From the cell containing the given text, extract its center point as (x, y) coordinate. 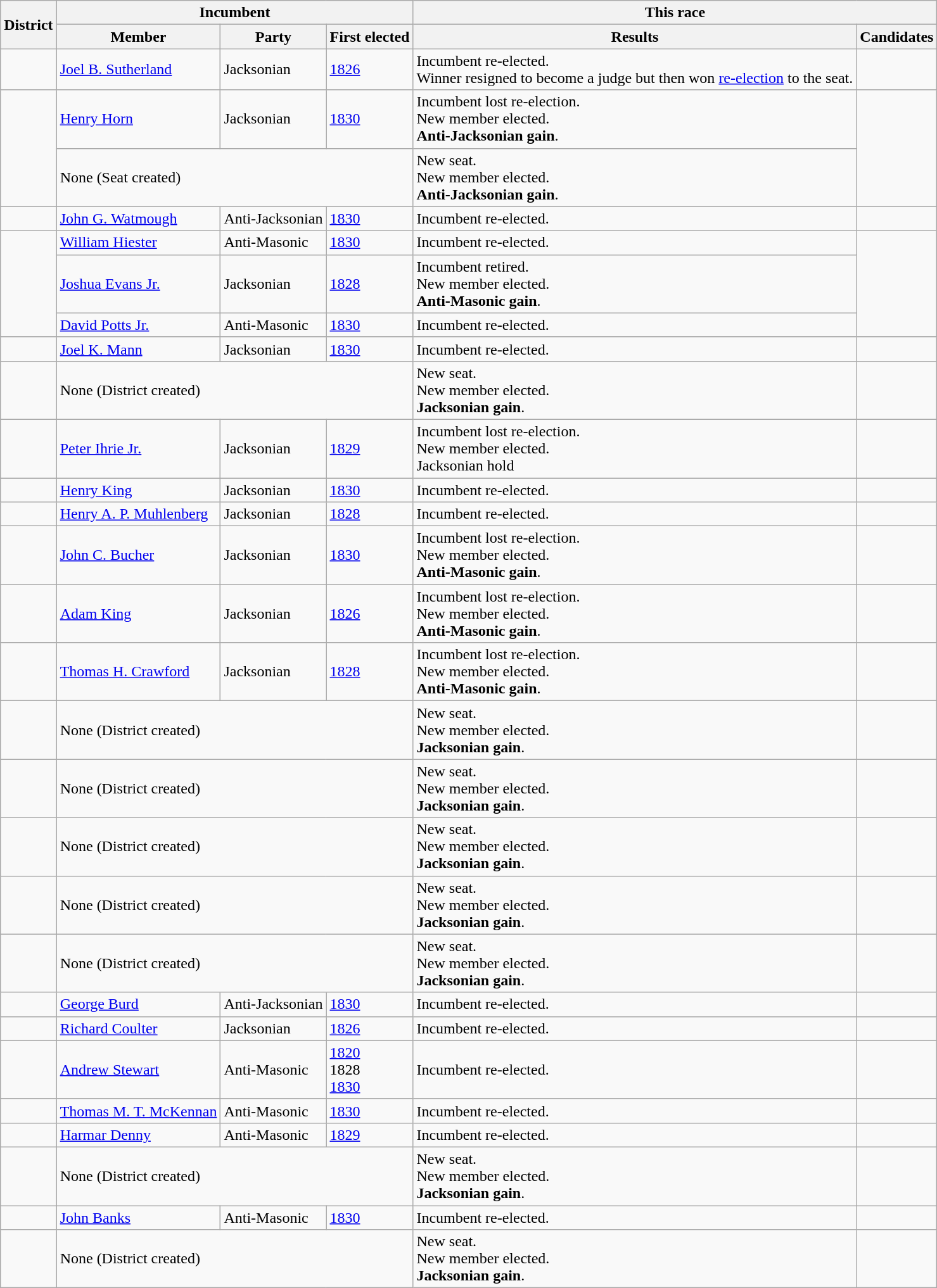
Results (635, 37)
John G. Watmough (138, 218)
New seat.New member elected.Anti-Jacksonian gain. (635, 177)
William Hiester (138, 243)
Richard Coulter (138, 1028)
Incumbent lost re-election.New member elected.Anti-Jacksonian gain. (635, 119)
First elected (370, 37)
Harmar Denny (138, 1135)
John Banks (138, 1218)
Incumbent re-elected.Winner resigned to become a judge but then won re-election to the seat. (635, 70)
Incumbent retired.New member elected.Anti-Masonic gain. (635, 284)
Andrew Stewart (138, 1070)
David Potts Jr. (138, 325)
Joshua Evans Jr. (138, 284)
18201828 1830 (370, 1070)
District (29, 25)
Henry A. P. Muhlenberg (138, 514)
Henry Horn (138, 119)
Joel B. Sutherland (138, 70)
Peter Ihrie Jr. (138, 448)
Member (138, 37)
George Burd (138, 1004)
John C. Bucher (138, 555)
Thomas H. Crawford (138, 672)
Incumbent (234, 13)
Adam King (138, 614)
Party (274, 37)
Candidates (897, 37)
Henry King (138, 489)
Joel K. Mann (138, 349)
None (Seat created) (234, 177)
This race (675, 13)
Incumbent lost re-election.New member elected.Jacksonian hold (635, 448)
Thomas M. T. McKennan (138, 1111)
